Identify which cell holds the provided text, then report its (X, Y) central coordinate. 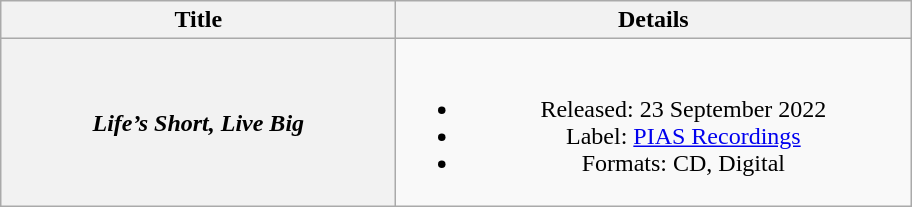
Released: 23 September 2022Label: PIAS RecordingsFormats: CD, Digital (654, 122)
Life’s Short, Live Big (198, 122)
Title (198, 20)
Details (654, 20)
